Provide the (x, y) coordinate of the cell's center where the given text is located.  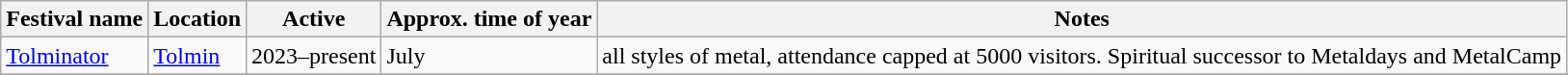
Tolminator (75, 56)
Active (314, 19)
all styles of metal, attendance capped at 5000 visitors. Spiritual successor to Metaldays and MetalCamp (1083, 56)
July (489, 56)
2023–present (314, 56)
Tolmin (197, 56)
Notes (1083, 19)
Festival name (75, 19)
Location (197, 19)
Approx. time of year (489, 19)
